Detect which cell encompasses the target text, then output its (x, y) center coordinate. 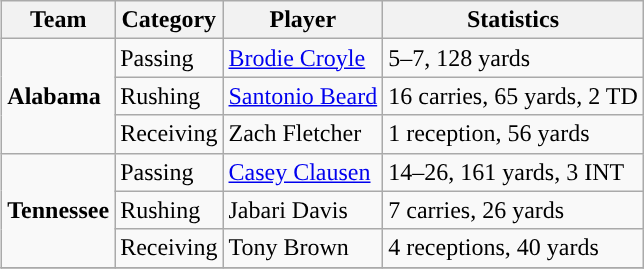
Zach Fletcher (303, 134)
14–26, 161 yards, 3 INT (514, 172)
Team (58, 20)
Santonio Beard (303, 96)
5–7, 128 yards (514, 58)
Brodie Croyle (303, 58)
Tony Brown (303, 248)
Statistics (514, 20)
Category (169, 20)
Casey Clausen (303, 172)
Player (303, 20)
7 carries, 26 yards (514, 210)
1 reception, 56 yards (514, 134)
Jabari Davis (303, 210)
Alabama (58, 96)
4 receptions, 40 yards (514, 248)
16 carries, 65 yards, 2 TD (514, 96)
Tennessee (58, 210)
